Provide the [X, Y] coordinate of the cell's center where the given text is located.  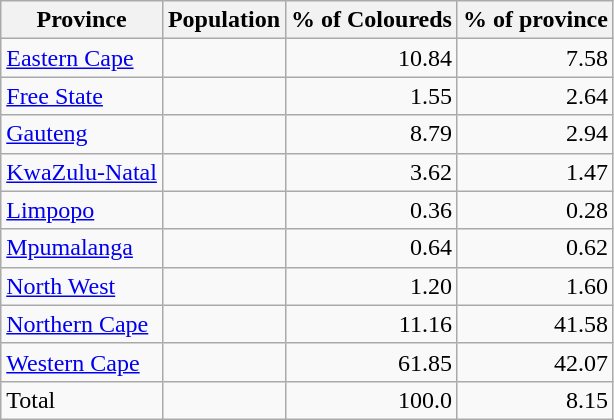
Limpopo [82, 210]
1.47 [535, 172]
Population [224, 20]
Province [82, 20]
1.60 [535, 286]
61.85 [372, 362]
Western Cape [82, 362]
0.64 [372, 248]
10.84 [372, 58]
1.20 [372, 286]
0.28 [535, 210]
3.62 [372, 172]
11.16 [372, 324]
Eastern Cape [82, 58]
2.94 [535, 134]
42.07 [535, 362]
Northern Cape [82, 324]
KwaZulu-Natal [82, 172]
7.58 [535, 58]
Mpumalanga [82, 248]
8.79 [372, 134]
1.55 [372, 96]
% of province [535, 20]
Free State [82, 96]
2.64 [535, 96]
8.15 [535, 400]
100.0 [372, 400]
0.62 [535, 248]
Total [82, 400]
0.36 [372, 210]
Gauteng [82, 134]
North West [82, 286]
% of Coloureds [372, 20]
41.58 [535, 324]
